Locate the cell with the specified text and output its (X, Y) center coordinate. 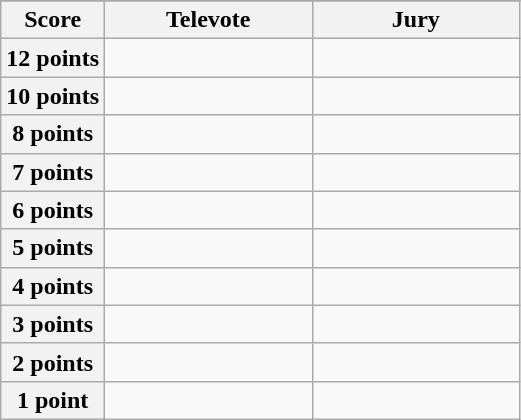
5 points (53, 248)
6 points (53, 210)
2 points (53, 362)
3 points (53, 324)
Jury (416, 20)
Score (53, 20)
7 points (53, 172)
8 points (53, 134)
10 points (53, 96)
12 points (53, 58)
4 points (53, 286)
Televote (209, 20)
1 point (53, 400)
